Return (x, y) of the center of cell containing provided text 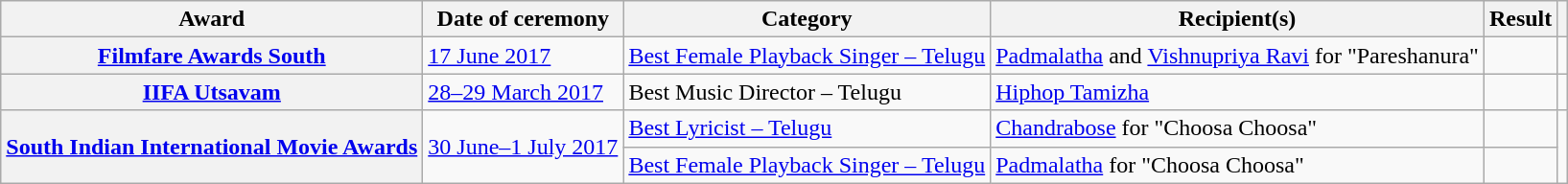
Chandrabose for "Choosa Choosa" (1237, 128)
Award (212, 19)
Hiphop Tamizha (1237, 92)
Result (1520, 19)
Filmfare Awards South (212, 56)
Padmalatha and Vishnupriya Ravi for "Pareshanura" (1237, 56)
Recipient(s) (1237, 19)
17 June 2017 (524, 56)
Best Music Director – Telugu (807, 92)
Best Lyricist – Telugu (807, 128)
Date of ceremony (524, 19)
30 June–1 July 2017 (524, 147)
South Indian International Movie Awards (212, 147)
IIFA Utsavam (212, 92)
Category (807, 19)
28–29 March 2017 (524, 92)
Padmalatha for "Choosa Choosa" (1237, 165)
